Provide the [x, y] coordinate of the cell's center where the given text is located.  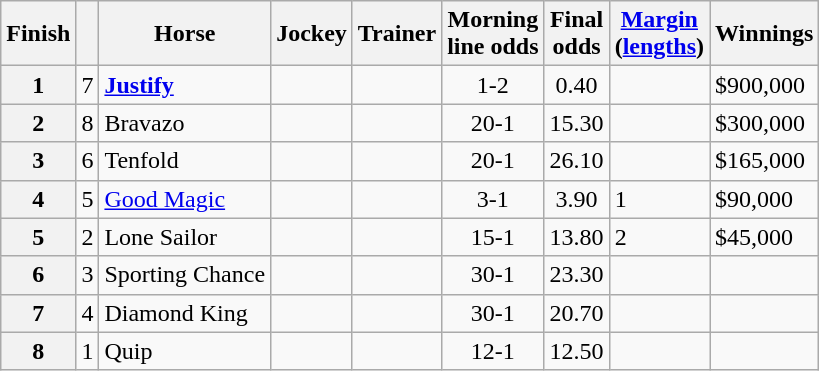
Margin(lengths) [659, 34]
Morningline odds [493, 34]
Diamond King [185, 313]
Jockey [312, 34]
Tenfold [185, 161]
Good Magic [185, 199]
23.30 [576, 275]
Justify [185, 85]
12-1 [493, 351]
12.50 [576, 351]
15-1 [493, 237]
3.90 [576, 199]
1-2 [493, 85]
Bravazo [185, 123]
Lone Sailor [185, 237]
26.10 [576, 161]
Horse [185, 34]
Winnings [764, 34]
Trainer [396, 34]
$45,000 [764, 237]
3-1 [493, 199]
13.80 [576, 237]
$90,000 [764, 199]
$300,000 [764, 123]
$165,000 [764, 161]
Finalodds [576, 34]
0.40 [576, 85]
20.70 [576, 313]
Finish [38, 34]
Sporting Chance [185, 275]
15.30 [576, 123]
Quip [185, 351]
$900,000 [764, 85]
